Capture the cell that displays the provided text and extract its [x, y] central coordinate. 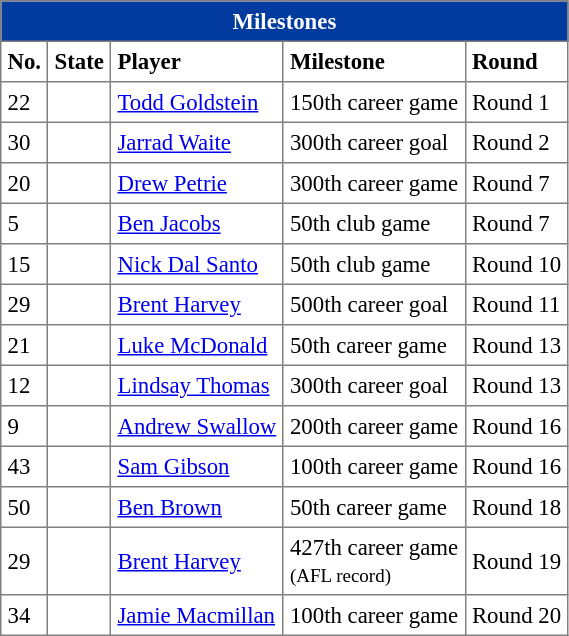
State [80, 61]
200th career game [374, 426]
Nick Dal Santo [197, 264]
30 [24, 142]
34 [24, 615]
15 [24, 264]
Jarrad Waite [197, 142]
427th career game(AFL record) [374, 561]
Jamie Macmillan [197, 615]
Round [516, 61]
150th career game [374, 102]
Round 10 [516, 264]
Player [197, 61]
Ben Brown [197, 507]
500th career goal [374, 304]
No. [24, 61]
22 [24, 102]
Round 11 [516, 304]
Round 19 [516, 561]
Milestone [374, 61]
20 [24, 183]
Drew Petrie [197, 183]
5 [24, 223]
Round 20 [516, 615]
43 [24, 466]
Milestones [284, 21]
300th career game [374, 183]
9 [24, 426]
21 [24, 345]
Round 2 [516, 142]
Luke McDonald [197, 345]
50 [24, 507]
Todd Goldstein [197, 102]
Round 1 [516, 102]
Lindsay Thomas [197, 385]
Sam Gibson [197, 466]
Ben Jacobs [197, 223]
Andrew Swallow [197, 426]
Round 18 [516, 507]
12 [24, 385]
